Pinpoint the cell where the given text exists, returning its [X, Y] midpoint coordinate. 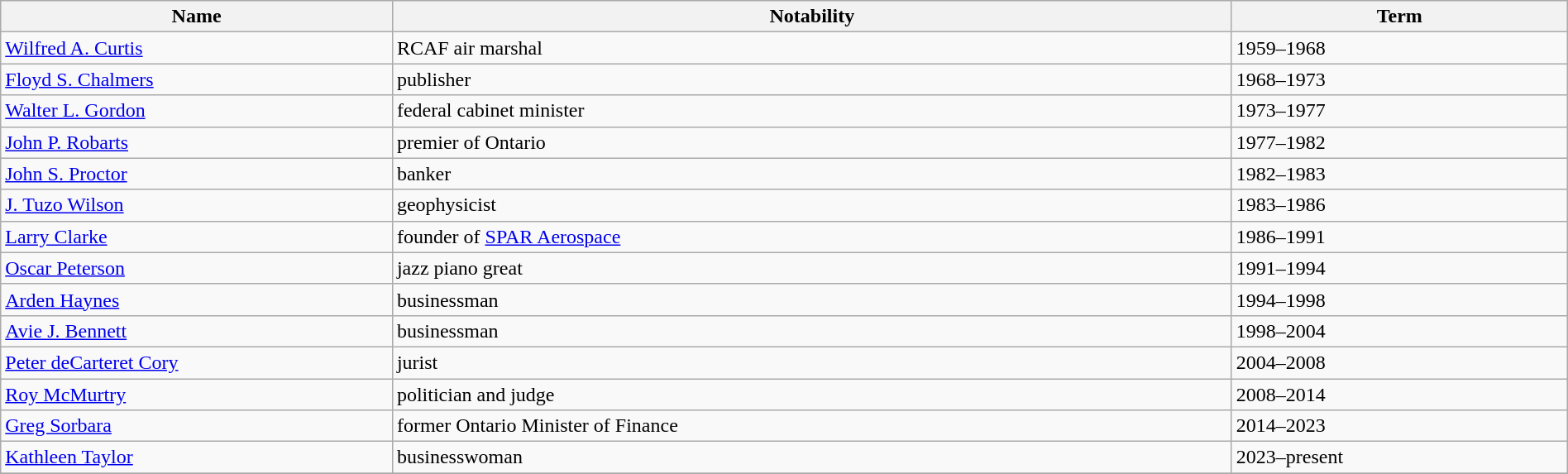
premier of Ontario [812, 142]
jurist [812, 362]
Avie J. Bennett [197, 331]
2023–present [1399, 457]
1983–1986 [1399, 205]
Name [197, 17]
RCAF air marshal [812, 48]
1982–1983 [1399, 174]
1998–2004 [1399, 331]
1973–1977 [1399, 111]
Peter deCarteret Cory [197, 362]
1994–1998 [1399, 299]
founder of SPAR Aerospace [812, 237]
Term [1399, 17]
1986–1991 [1399, 237]
businesswoman [812, 457]
1991–1994 [1399, 268]
1977–1982 [1399, 142]
2014–2023 [1399, 426]
Arden Haynes [197, 299]
Oscar Peterson [197, 268]
politician and judge [812, 395]
Notability [812, 17]
Roy McMurtry [197, 395]
Greg Sorbara [197, 426]
John P. Robarts [197, 142]
Floyd S. Chalmers [197, 79]
federal cabinet minister [812, 111]
2008–2014 [1399, 395]
1968–1973 [1399, 79]
former Ontario Minister of Finance [812, 426]
Larry Clarke [197, 237]
banker [812, 174]
geophysicist [812, 205]
Walter L. Gordon [197, 111]
1959–1968 [1399, 48]
John S. Proctor [197, 174]
J. Tuzo Wilson [197, 205]
publisher [812, 79]
jazz piano great [812, 268]
Kathleen Taylor [197, 457]
Wilfred A. Curtis [197, 48]
2004–2008 [1399, 362]
